Find where the given text appears and provide that cell's center as (x, y) coordinate. 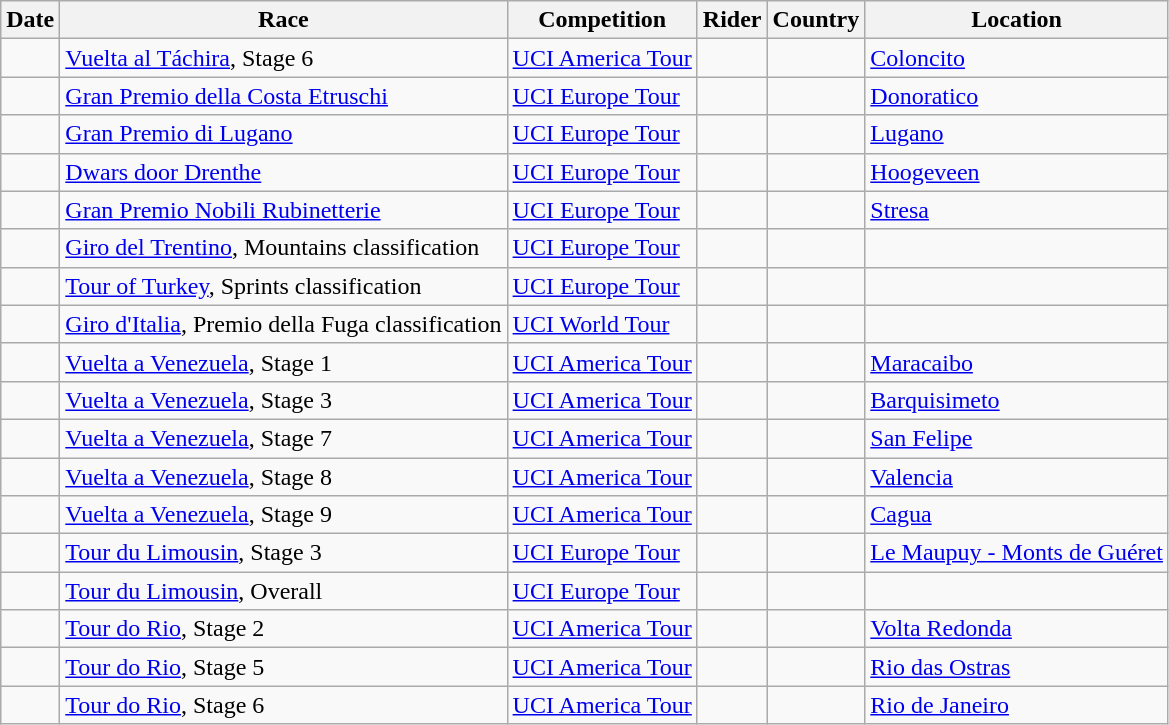
Lugano (1017, 134)
Tour do Rio, Stage 5 (284, 667)
Vuelta al Táchira, Stage 6 (284, 58)
Vuelta a Venezuela, Stage 9 (284, 515)
Tour do Rio, Stage 6 (284, 705)
Gran Premio di Lugano (284, 134)
Valencia (1017, 477)
Tour du Limousin, Overall (284, 591)
Cagua (1017, 515)
San Felipe (1017, 438)
Tour do Rio, Stage 2 (284, 629)
Donoratico (1017, 96)
Location (1017, 20)
Competition (602, 20)
Country (816, 20)
Gran Premio Nobili Rubinetterie (284, 210)
Dwars door Drenthe (284, 172)
Rider (732, 20)
Rio de Janeiro (1017, 705)
Vuelta a Venezuela, Stage 7 (284, 438)
UCI World Tour (602, 324)
Vuelta a Venezuela, Stage 8 (284, 477)
Le Maupuy - Monts de Guéret (1017, 553)
Giro del Trentino, Mountains classification (284, 248)
Hoogeveen (1017, 172)
Coloncito (1017, 58)
Rio das Ostras (1017, 667)
Barquisimeto (1017, 400)
Tour du Limousin, Stage 3 (284, 553)
Date (30, 20)
Race (284, 20)
Tour of Turkey, Sprints classification (284, 286)
Maracaibo (1017, 362)
Stresa (1017, 210)
Volta Redonda (1017, 629)
Gran Premio della Costa Etruschi (284, 96)
Vuelta a Venezuela, Stage 3 (284, 400)
Giro d'Italia, Premio della Fuga classification (284, 324)
Vuelta a Venezuela, Stage 1 (284, 362)
